Extract the [X, Y] coordinate from the center of the cell holding the provided text.  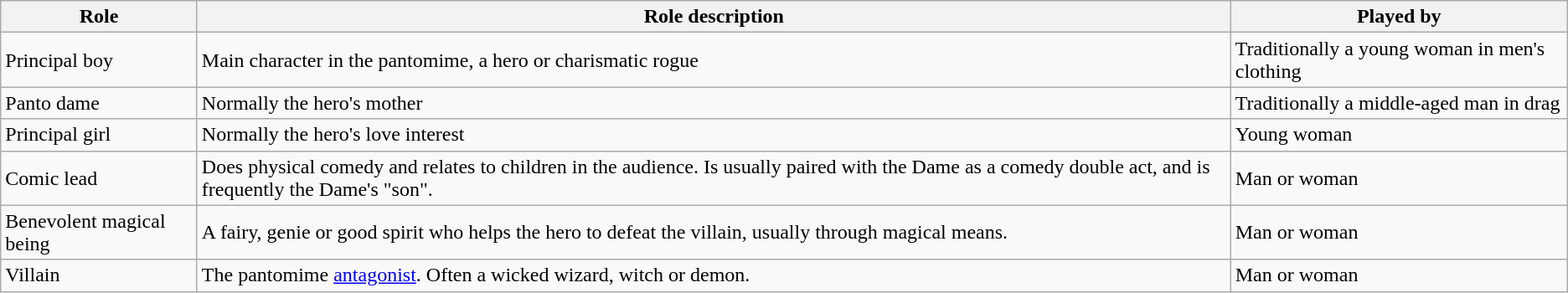
Panto dame [99, 103]
Traditionally a middle-aged man in drag [1399, 103]
Traditionally a young woman in men's clothing [1399, 60]
The pantomime antagonist. Often a wicked wizard, witch or demon. [714, 275]
Role description [714, 17]
Principal girl [99, 135]
Benevolent magical being [99, 233]
Young woman [1399, 135]
Main character in the pantomime, a hero or charismatic rogue [714, 60]
Comic lead [99, 177]
Villain [99, 275]
A fairy, genie or good spirit who helps the hero to defeat the villain, usually through magical means. [714, 233]
Role [99, 17]
Played by [1399, 17]
Principal boy [99, 60]
Normally the hero's mother [714, 103]
Normally the hero's love interest [714, 135]
